Locate the cell with the specified text and output its [X, Y] center coordinate. 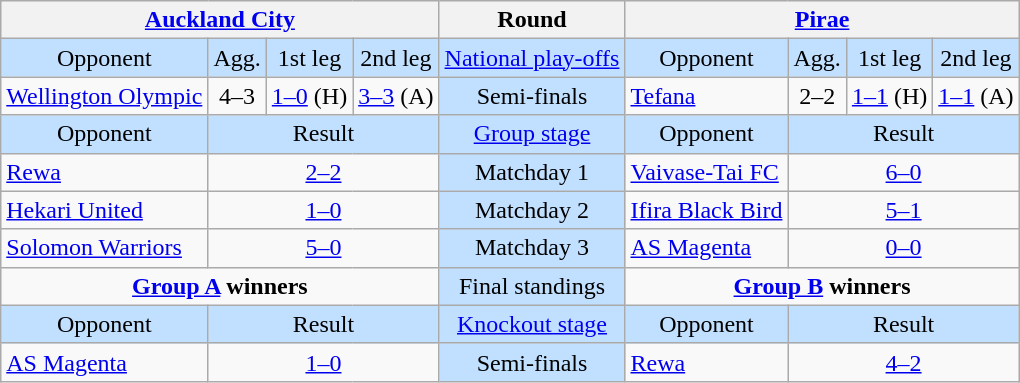
0–0 [904, 248]
4–3 [237, 96]
1–1 (A) [976, 96]
Final standings [532, 286]
Ifira Black Bird [706, 210]
Round [532, 20]
Solomon Warriors [104, 248]
Group B winners [822, 286]
Pirae [822, 20]
6–0 [904, 172]
5–1 [904, 210]
4–2 [904, 362]
Group A winners [220, 286]
Wellington Olympic [104, 96]
National play-offs [532, 58]
Knockout stage [532, 324]
Tefana [706, 96]
Matchday 2 [532, 210]
3–3 (A) [396, 96]
Matchday 1 [532, 172]
Vaivase-Tai FC [706, 172]
5–0 [324, 248]
1–0 (H) [309, 96]
1–1 (H) [889, 96]
Auckland City [220, 20]
Hekari United [104, 210]
Group stage [532, 134]
Matchday 3 [532, 248]
